Provide the (X, Y) coordinate of the cell's center where the given text is located.  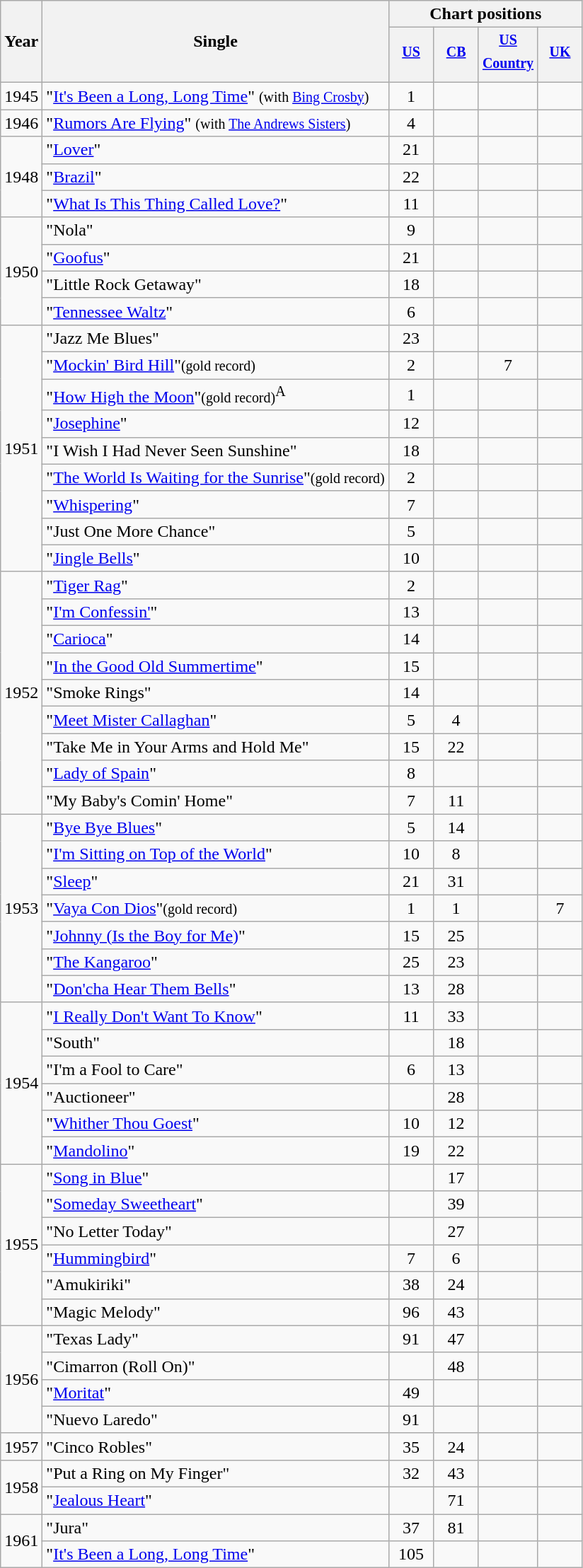
"Don'cha Hear Them Bells" (215, 989)
"It's Been a Long, Long Time" (215, 1555)
1958 (21, 1487)
"Vaya Con Dios"(gold record) (215, 908)
9 (411, 231)
"Auctioneer" (215, 1097)
"Cimarron (Roll On)" (215, 1366)
37 (411, 1528)
CB (456, 55)
"Brazil" (215, 177)
1961 (21, 1541)
US (411, 55)
1953 (21, 908)
UK (560, 55)
"The World Is Waiting for the Sunrise"(gold record) (215, 477)
"Little Rock Getaway" (215, 284)
27 (456, 1231)
1957 (21, 1446)
31 (456, 881)
"Nola" (215, 231)
"Tennessee Waltz" (215, 311)
"No Letter Today" (215, 1231)
"I Wish I Had Never Seen Sunshine" (215, 451)
"Jingle Bells" (215, 558)
32 (411, 1474)
"I'm Sitting on Top of the World" (215, 854)
1955 (21, 1245)
"Jealous Heart" (215, 1501)
96 (411, 1312)
"Carioca" (215, 639)
19 (411, 1151)
"Goofus" (215, 257)
"I'm Confessin'" (215, 612)
"Nuevo Laredo" (215, 1419)
"How High the Moon"(gold record)A (215, 395)
1956 (21, 1379)
35 (411, 1446)
"Whispering" (215, 504)
71 (456, 1501)
"Amukiriki" (215, 1285)
Year (21, 42)
"Hummingbird" (215, 1258)
"Lady of Spain" (215, 774)
"South" (215, 1043)
"It's Been a Long, Long Time" (with Bing Crosby) (215, 96)
"Jura" (215, 1528)
105 (411, 1555)
"I Really Don't Want To Know" (215, 1016)
47 (456, 1339)
"The Kangaroo" (215, 962)
"I'm a Fool to Care" (215, 1070)
1948 (21, 177)
1945 (21, 96)
"Smoke Rings" (215, 693)
1951 (21, 448)
"Take Me in Your Arms and Hold Me" (215, 747)
"Rumors Are Flying" (with The Andrews Sisters) (215, 123)
"Lover" (215, 150)
"Bye Bye Blues" (215, 827)
"Texas Lady" (215, 1339)
49 (411, 1393)
Single (215, 42)
"My Baby's Comin' Home" (215, 801)
"Moritat" (215, 1393)
"What Is This Thing Called Love?" (215, 204)
"Mandolino" (215, 1151)
US Country (508, 55)
1950 (21, 271)
"Mockin' Bird Hill"(gold record) (215, 365)
1952 (21, 693)
81 (456, 1528)
"Meet Mister Callaghan" (215, 720)
"Jazz Me Blues" (215, 338)
17 (456, 1178)
"Josephine" (215, 424)
"Put a Ring on My Finger" (215, 1474)
33 (456, 1016)
48 (456, 1366)
"Tiger Rag" (215, 585)
1954 (21, 1083)
"Cinco Robles" (215, 1446)
"Someday Sweetheart" (215, 1204)
"Just One More Chance" (215, 531)
"Whither Thou Goest" (215, 1124)
"In the Good Old Summertime" (215, 666)
"Magic Melody" (215, 1312)
"Song in Blue" (215, 1178)
Chart positions (485, 14)
"Johnny (Is the Boy for Me)" (215, 935)
1946 (21, 123)
39 (456, 1204)
38 (411, 1285)
"Sleep" (215, 881)
